Search for the cell housing the specified text and yield its (x, y) center coordinate. 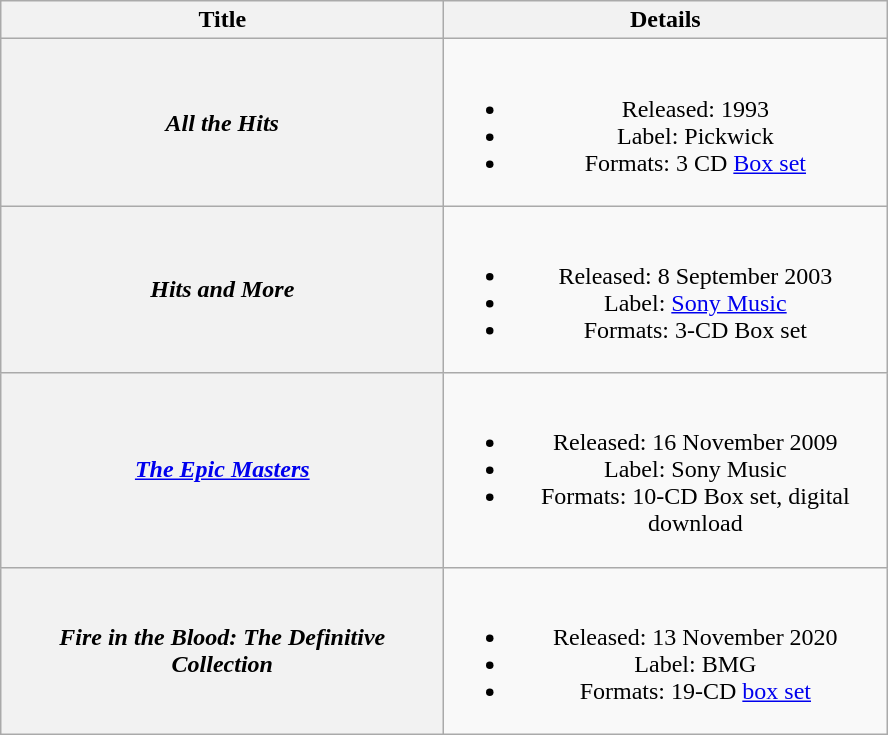
Title (222, 20)
The Epic Masters (222, 470)
Released: 8 September 2003Label: Sony MusicFormats: 3-CD Box set (666, 290)
Details (666, 20)
Released: 1993Label: PickwickFormats: 3 CD Box set (666, 122)
Hits and More (222, 290)
Released: 13 November 2020Label: BMGFormats: 19-CD box set (666, 650)
Fire in the Blood: The Definitive Collection (222, 650)
Released: 16 November 2009Label: Sony MusicFormats: 10-CD Box set, digital download (666, 470)
All the Hits (222, 122)
